For the text-containing cell, return its midpoint in [X, Y] coordinate format. 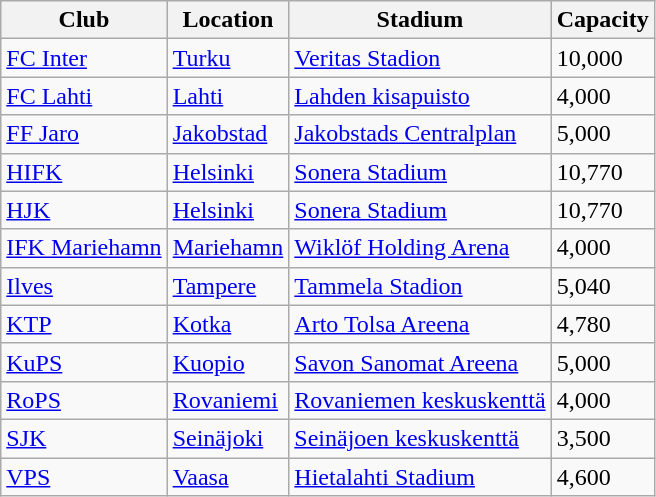
4,780 [602, 324]
Veritas Stadion [420, 58]
Turku [228, 58]
Stadium [420, 20]
Rovaniemi [228, 400]
Kotka [228, 324]
Jakobstads Centralplan [420, 134]
Wiklöf Holding Arena [420, 248]
Hietalahti Stadium [420, 477]
Seinäjoen keskuskenttä [420, 438]
Savon Sanomat Areena [420, 362]
Ilves [84, 286]
Tammela Stadion [420, 286]
Mariehamn [228, 248]
Rovaniemen keskuskenttä [420, 400]
FF Jaro [84, 134]
HIFK [84, 172]
Club [84, 20]
RoPS [84, 400]
Jakobstad [228, 134]
Lahti [228, 96]
10,000 [602, 58]
KuPS [84, 362]
SJK [84, 438]
Capacity [602, 20]
FC Lahti [84, 96]
KTP [84, 324]
Seinäjoki [228, 438]
Vaasa [228, 477]
VPS [84, 477]
IFK Mariehamn [84, 248]
Lahden kisapuisto [420, 96]
5,040 [602, 286]
Arto Tolsa Areena [420, 324]
3,500 [602, 438]
FC Inter [84, 58]
Tampere [228, 286]
Kuopio [228, 362]
4,600 [602, 477]
Location [228, 20]
HJK [84, 210]
